Provide the (x, y) coordinate of the cell's center where the given text is located.  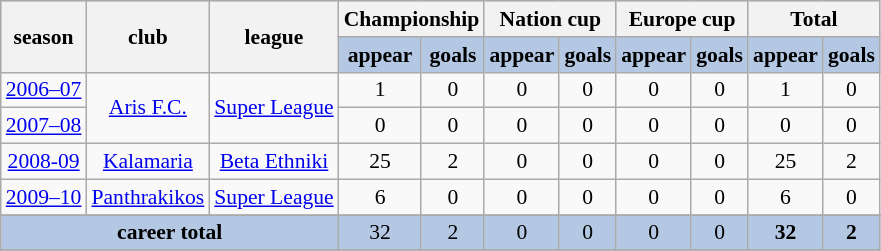
Kalamaria (148, 162)
Aris F.C. (148, 108)
Europe cup (682, 19)
Total (814, 19)
Panthrakikos (148, 197)
Beta Ethniki (274, 162)
career total (170, 233)
league (274, 36)
2006–07 (44, 90)
Nation cup (550, 19)
season (44, 36)
2008-09 (44, 162)
2009–10 (44, 197)
Championship (412, 19)
2007–08 (44, 126)
club (148, 36)
